Extract the [X, Y] coordinate from the center of the cell holding the provided text.  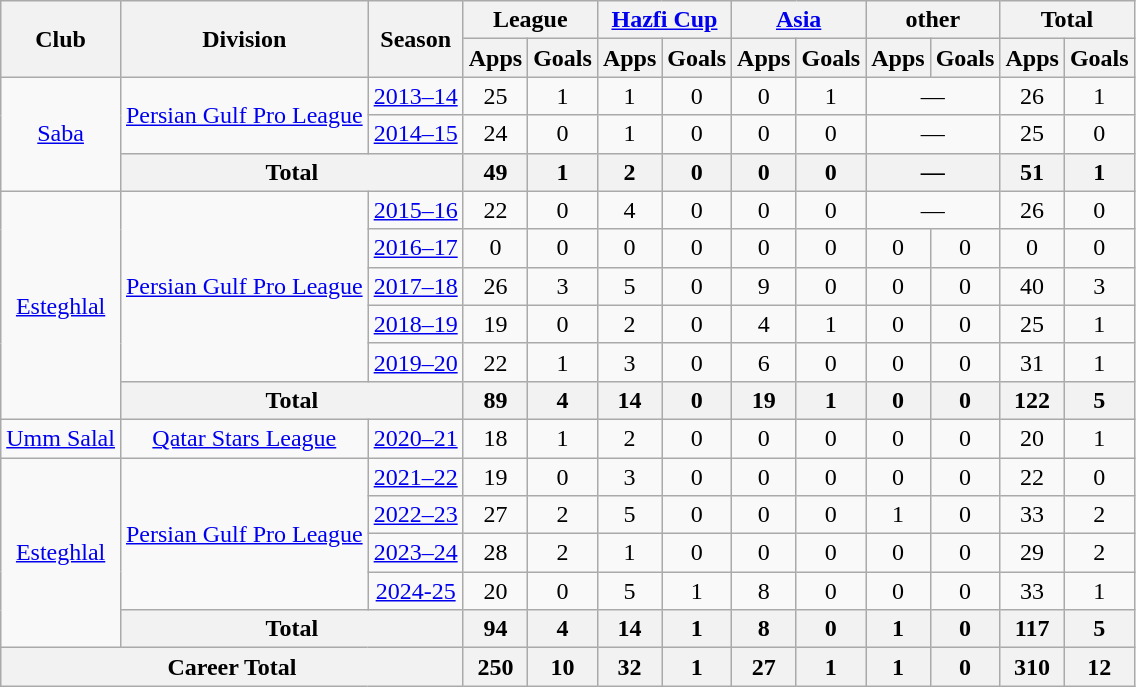
2020–21 [416, 438]
2021–22 [416, 477]
32 [629, 667]
Saba [61, 134]
2019–20 [416, 362]
2018–19 [416, 324]
117 [1032, 629]
2022–23 [416, 515]
49 [495, 172]
2016–17 [416, 248]
12 [1099, 667]
28 [495, 553]
31 [1032, 362]
2023–24 [416, 553]
Asia [799, 20]
51 [1032, 172]
Hazfi Cup [664, 20]
Season [416, 39]
18 [495, 438]
2014–15 [416, 134]
Umm Salal [61, 438]
24 [495, 134]
2024-25 [416, 591]
6 [764, 362]
Division [244, 39]
Qatar Stars League [244, 438]
29 [1032, 553]
Career Total [232, 667]
2017–18 [416, 286]
Club [61, 39]
2015–16 [416, 210]
40 [1032, 286]
250 [495, 667]
2013–14 [416, 96]
9 [764, 286]
other [933, 20]
League [530, 20]
310 [1032, 667]
89 [495, 400]
122 [1032, 400]
10 [563, 667]
94 [495, 629]
